Extract the [X, Y] coordinate from the center of the cell holding the provided text.  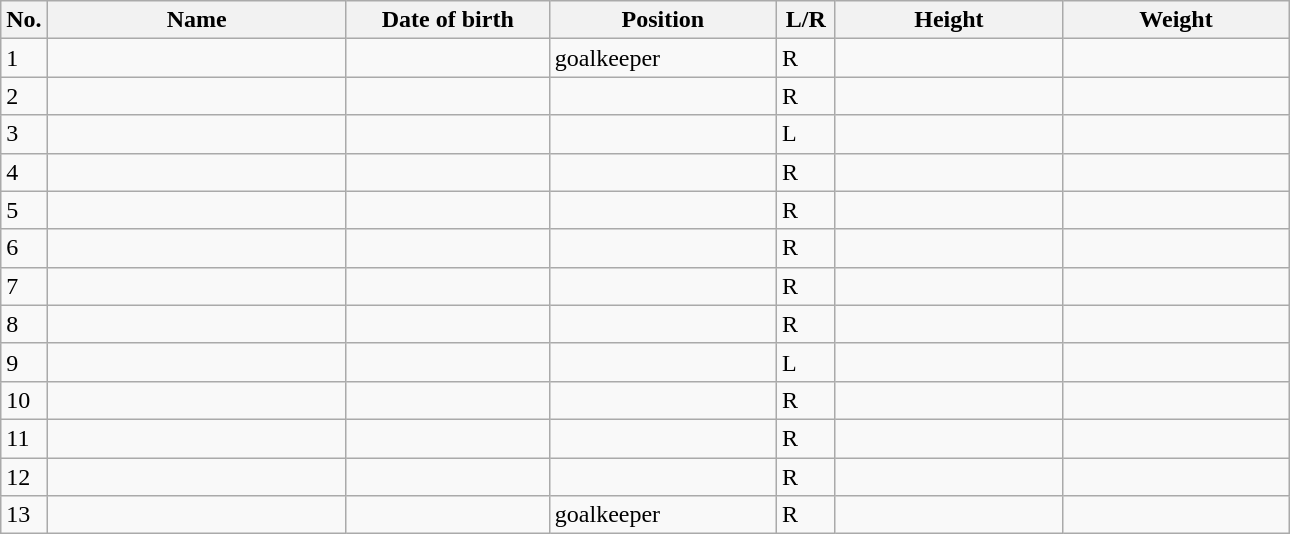
Height [948, 20]
3 [24, 134]
7 [24, 286]
6 [24, 248]
11 [24, 438]
9 [24, 362]
10 [24, 400]
5 [24, 210]
4 [24, 172]
Weight [1176, 20]
Position [662, 20]
13 [24, 515]
Date of birth [448, 20]
Name [196, 20]
8 [24, 324]
1 [24, 58]
2 [24, 96]
No. [24, 20]
12 [24, 477]
L/R [806, 20]
